Detect which cell encompasses the target text, then output its (X, Y) center coordinate. 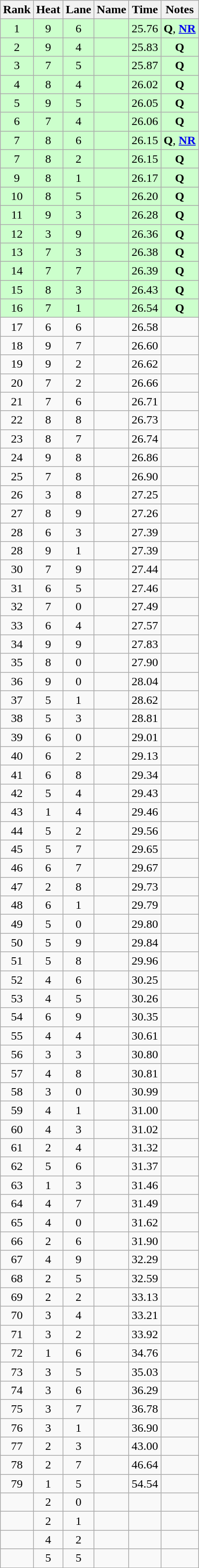
79 (17, 1484)
36.29 (144, 1390)
29.01 (144, 737)
65 (17, 1222)
25 (17, 476)
39 (17, 737)
27.44 (144, 570)
30.25 (144, 980)
63 (17, 1185)
25.87 (144, 66)
29.34 (144, 774)
12 (17, 234)
32 (17, 607)
29.65 (144, 849)
26.38 (144, 252)
31 (17, 588)
36.90 (144, 1428)
29.80 (144, 924)
56 (17, 1054)
30.61 (144, 1036)
30.81 (144, 1073)
67 (17, 1260)
23 (17, 439)
26.06 (144, 122)
49 (17, 924)
31.49 (144, 1204)
27.57 (144, 625)
69 (17, 1297)
11 (17, 215)
29.67 (144, 868)
26.60 (144, 346)
26.28 (144, 215)
26.36 (144, 234)
13 (17, 252)
27.90 (144, 663)
35.03 (144, 1371)
55 (17, 1036)
51 (17, 961)
47 (17, 887)
31.46 (144, 1185)
27.83 (144, 644)
27.49 (144, 607)
46.64 (144, 1465)
18 (17, 346)
31.62 (144, 1222)
66 (17, 1241)
61 (17, 1148)
60 (17, 1129)
45 (17, 849)
33.92 (144, 1334)
26.66 (144, 383)
17 (17, 327)
26.02 (144, 84)
30 (17, 570)
Rank (17, 10)
26.05 (144, 103)
27 (17, 513)
29.13 (144, 756)
26.74 (144, 439)
26.86 (144, 457)
20 (17, 383)
44 (17, 831)
43 (17, 812)
36 (17, 681)
29.43 (144, 793)
52 (17, 980)
72 (17, 1353)
31.90 (144, 1241)
26.90 (144, 476)
73 (17, 1371)
33.21 (144, 1316)
26.62 (144, 364)
34 (17, 644)
29.96 (144, 961)
27.46 (144, 588)
58 (17, 1092)
26.39 (144, 271)
37 (17, 700)
53 (17, 998)
31.32 (144, 1148)
25.76 (144, 28)
75 (17, 1409)
29.56 (144, 831)
29.73 (144, 887)
71 (17, 1334)
26.43 (144, 290)
28.04 (144, 681)
15 (17, 290)
64 (17, 1204)
16 (17, 308)
43.00 (144, 1446)
54 (17, 1017)
40 (17, 756)
26.54 (144, 308)
41 (17, 774)
28.62 (144, 700)
Notes (179, 10)
32.59 (144, 1278)
14 (17, 271)
26.17 (144, 177)
27.25 (144, 495)
54.54 (144, 1484)
42 (17, 793)
76 (17, 1428)
Lane (79, 10)
30.26 (144, 998)
34.76 (144, 1353)
29.79 (144, 905)
31.02 (144, 1129)
30.99 (144, 1092)
26.71 (144, 401)
27.26 (144, 513)
29.84 (144, 943)
33 (17, 625)
10 (17, 196)
74 (17, 1390)
77 (17, 1446)
Time (144, 10)
46 (17, 868)
32.29 (144, 1260)
33.13 (144, 1297)
62 (17, 1167)
57 (17, 1073)
31.00 (144, 1110)
Heat (48, 10)
36.78 (144, 1409)
30.80 (144, 1054)
24 (17, 457)
28.81 (144, 719)
25.83 (144, 47)
19 (17, 364)
26 (17, 495)
38 (17, 719)
26.58 (144, 327)
59 (17, 1110)
31.37 (144, 1167)
21 (17, 401)
78 (17, 1465)
26.20 (144, 196)
70 (17, 1316)
68 (17, 1278)
26.73 (144, 420)
30.35 (144, 1017)
Name (111, 10)
22 (17, 420)
29.46 (144, 812)
50 (17, 943)
48 (17, 905)
35 (17, 663)
